Identify which cell holds the provided text, then report its (x, y) central coordinate. 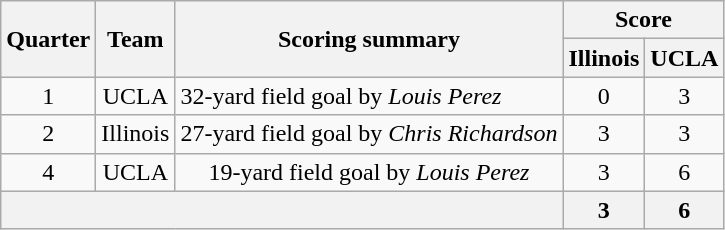
Score (644, 20)
19-yard field goal by Louis Perez (369, 172)
0 (604, 96)
Quarter (48, 39)
1 (48, 96)
Scoring summary (369, 39)
27-yard field goal by Chris Richardson (369, 134)
32-yard field goal by Louis Perez (369, 96)
4 (48, 172)
Team (136, 39)
2 (48, 134)
